Return (x, y) of the center of cell containing provided text 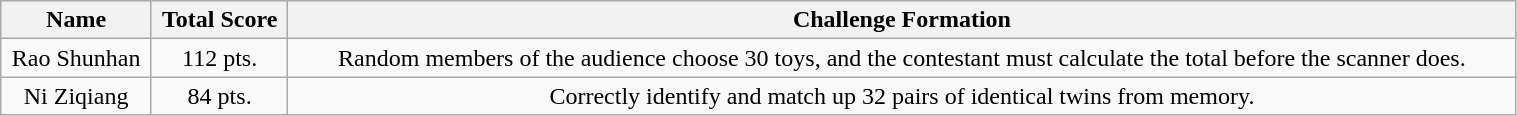
Ni Ziqiang (76, 96)
Correctly identify and match up 32 pairs of identical twins from memory. (902, 96)
Name (76, 20)
Challenge Formation (902, 20)
84 pts. (219, 96)
Random members of the audience choose 30 toys, and the contestant must calculate the total before the scanner does. (902, 58)
Total Score (219, 20)
Rao Shunhan (76, 58)
112 pts. (219, 58)
